Return (x, y) of the center of cell containing provided text 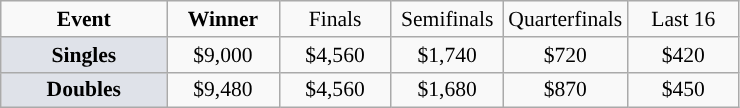
$450 (683, 90)
Event (84, 19)
Singles (84, 55)
$9,000 (223, 55)
Semifinals (447, 19)
Finals (335, 19)
$9,480 (223, 90)
Doubles (84, 90)
$1,740 (447, 55)
$420 (683, 55)
$1,680 (447, 90)
Winner (223, 19)
Quarterfinals (565, 19)
$870 (565, 90)
$720 (565, 55)
Last 16 (683, 19)
